Return the [x, y] coordinate for the center point of the cell that contains the specified text.  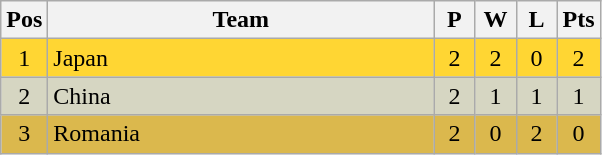
Pos [24, 20]
Japan [241, 58]
Pts [578, 20]
W [496, 20]
P [454, 20]
L [536, 20]
Romania [241, 134]
Team [241, 20]
3 [24, 134]
China [241, 96]
